Identify which cell holds the provided text, then report its [X, Y] central coordinate. 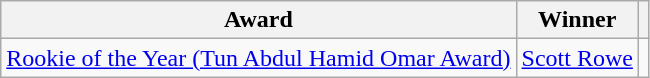
Rookie of the Year (Tun Abdul Hamid Omar Award) [258, 58]
Award [258, 20]
Winner [577, 20]
Scott Rowe [577, 58]
